Capture the cell that displays the provided text and extract its [X, Y] central coordinate. 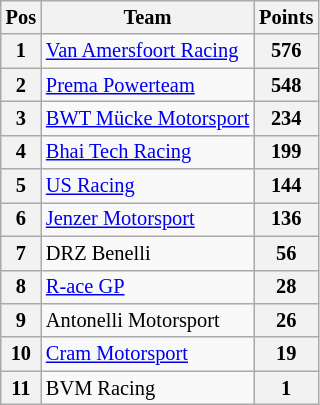
4 [21, 152]
Antonelli Motorsport [148, 320]
Bhai Tech Racing [148, 152]
11 [21, 388]
Team [148, 17]
136 [286, 219]
DRZ Benelli [148, 253]
BVM Racing [148, 388]
26 [286, 320]
BWT Mücke Motorsport [148, 118]
199 [286, 152]
R-ace GP [148, 287]
Prema Powerteam [148, 85]
234 [286, 118]
7 [21, 253]
Points [286, 17]
Pos [21, 17]
144 [286, 186]
5 [21, 186]
Cram Motorsport [148, 354]
US Racing [148, 186]
10 [21, 354]
548 [286, 85]
3 [21, 118]
9 [21, 320]
6 [21, 219]
8 [21, 287]
56 [286, 253]
576 [286, 51]
2 [21, 85]
19 [286, 354]
Van Amersfoort Racing [148, 51]
Jenzer Motorsport [148, 219]
28 [286, 287]
